Detect which cell encompasses the target text, then output its [x, y] center coordinate. 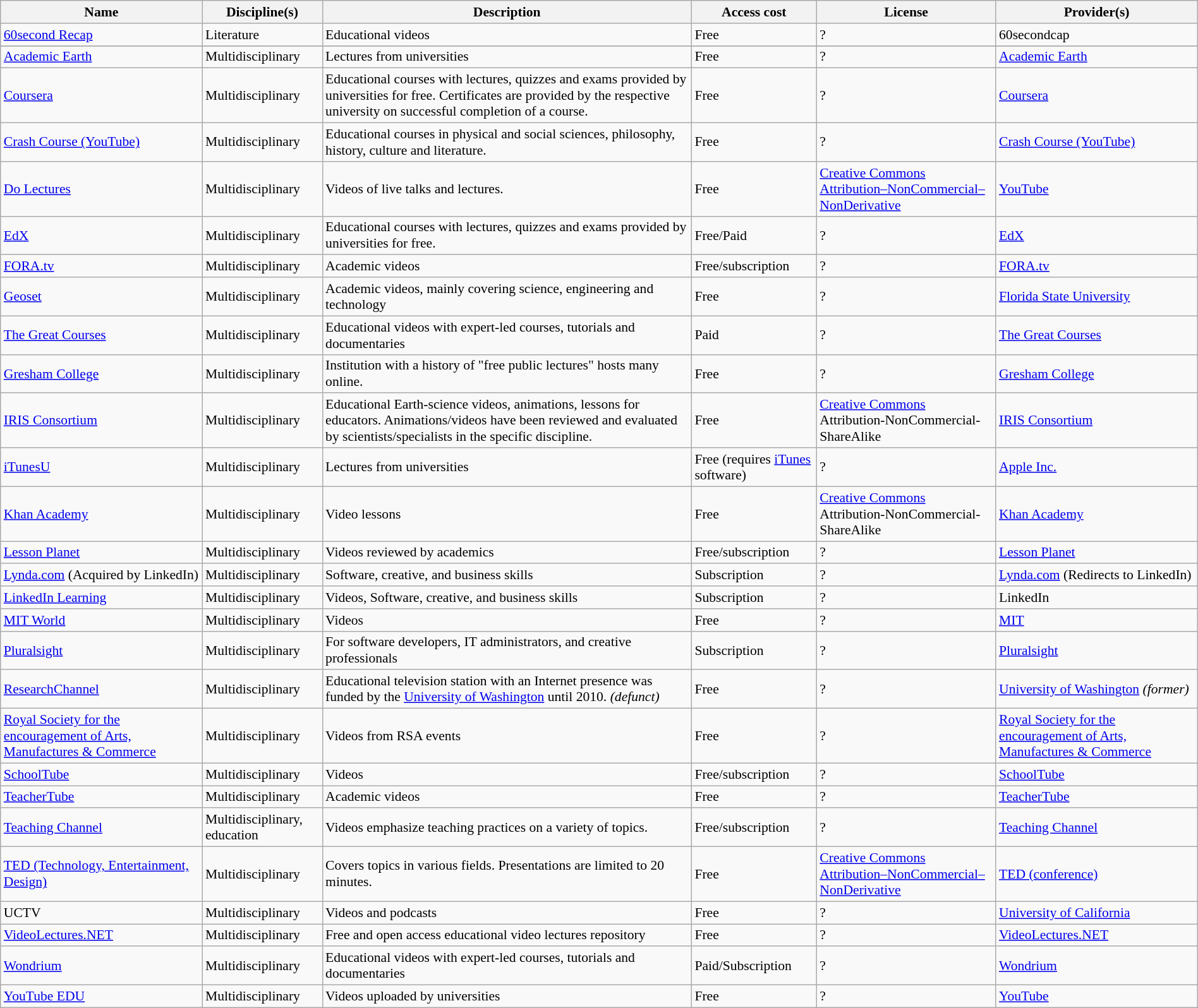
Videos, Software, creative, and business skills [507, 597]
Access cost [754, 12]
Apple Inc. [1097, 467]
Literature [262, 35]
Lynda.com (Redirects to LinkedIn) [1097, 575]
Free and open access educational video lectures repository [507, 935]
Academic videos, mainly covering science, engineering and technology [507, 297]
Multidisciplinary, education [262, 827]
University of Washington (former) [1097, 690]
Video lessons [507, 514]
Paid/Subscription [754, 966]
MIT [1097, 620]
TED (conference) [1097, 874]
Free (requires iTunes software) [754, 467]
Videos reviewed by academics [507, 553]
Geoset [101, 297]
Description [507, 12]
Videos and podcasts [507, 913]
Provider(s) [1097, 12]
For software developers, IT administrators, and creative professionals [507, 651]
YouTube EDU [101, 997]
Covers topics in various fields. Presentations are limited to 20 minutes. [507, 874]
University of California [1097, 913]
License [906, 12]
UCTV [101, 913]
Discipline(s) [262, 12]
Educational television station with an Internet presence was funded by the University of Washington until 2010. (defunct) [507, 690]
Do Lectures [101, 189]
LinkedIn [1097, 597]
Free/Paid [754, 235]
Videos from RSA events [507, 736]
60second Recap [101, 35]
Lynda.com (Acquired by LinkedIn) [101, 575]
MIT World [101, 620]
Videos uploaded by universities [507, 997]
Educational courses in physical and social sciences, philosophy, history, culture and literature. [507, 143]
Videos emphasize teaching practices on a variety of topics. [507, 827]
LinkedIn Learning [101, 597]
Videos of live talks and lectures. [507, 189]
Institution with a history of "free public lectures" hosts many online. [507, 374]
ResearchChannel [101, 690]
Software, creative, and business skills [507, 575]
Educational videos [507, 35]
TED (Technology, Entertainment, Design) [101, 874]
iTunesU [101, 467]
Florida State University [1097, 297]
60secondcap [1097, 35]
Educational courses with lectures, quizzes and exams provided by universities for free. [507, 235]
Paid [754, 335]
Name [101, 12]
